Locate the cell with the specified text and output its (x, y) center coordinate. 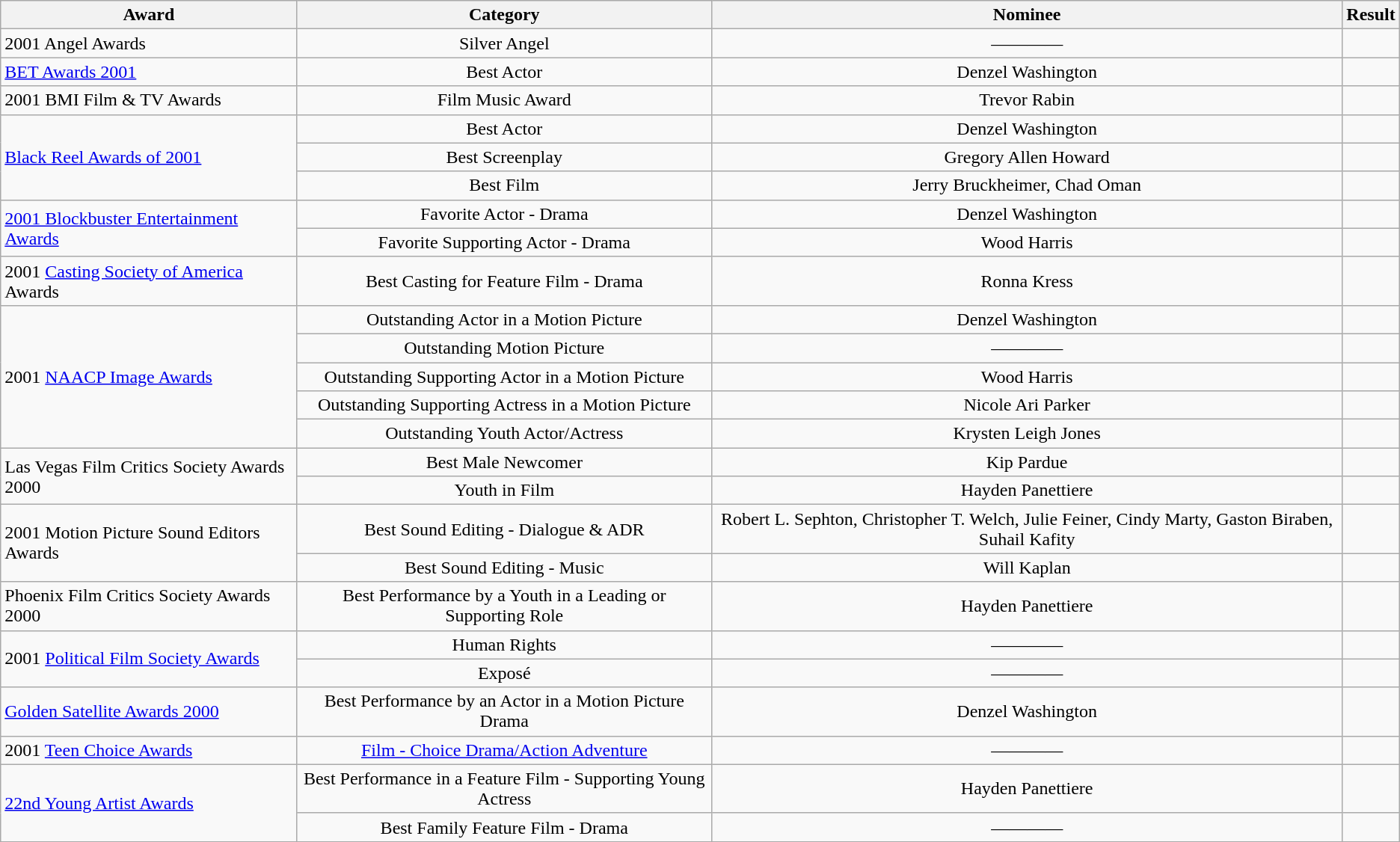
Nicole Ari Parker (1028, 405)
Silver Angel (504, 43)
Film Music Award (504, 100)
22nd Young Artist Awards (149, 803)
Will Kaplan (1028, 568)
Ronna Kress (1028, 281)
2001 Teen Choice Awards (149, 750)
Nominee (1028, 15)
Outstanding Motion Picture (504, 348)
2001 Political Film Society Awards (149, 659)
Category (504, 15)
Best Casting for Feature Film - Drama (504, 281)
Best Screenplay (504, 157)
Outstanding Actor in a Motion Picture (504, 319)
Las Vegas Film Critics Society Awards 2000 (149, 476)
Outstanding Supporting Actor in a Motion Picture (504, 376)
Phoenix Film Critics Society Awards 2000 (149, 606)
Human Rights (504, 645)
Best Performance in a Feature Film - Supporting Young Actress (504, 788)
2001 Motion Picture Sound Editors Awards (149, 543)
Gregory Allen Howard (1028, 157)
Best Male Newcomer (504, 462)
Best Performance by a Youth in a Leading or Supporting Role (504, 606)
BET Awards 2001 (149, 72)
Exposé (504, 673)
2001 Casting Society of America Awards (149, 281)
Film - Choice Drama/Action Adventure (504, 750)
Youth in Film (504, 491)
Award (149, 15)
Krysten Leigh Jones (1028, 434)
Best Film (504, 185)
Robert L. Sephton, Christopher T. Welch, Julie Feiner, Cindy Marty, Gaston Biraben, Suhail Kafity (1028, 529)
Result (1371, 15)
2001 Angel Awards (149, 43)
2001 Blockbuster Entertainment Awards (149, 228)
Outstanding Supporting Actress in a Motion Picture (504, 405)
Outstanding Youth Actor/Actress (504, 434)
2001 NAACP Image Awards (149, 376)
Jerry Bruckheimer, Chad Oman (1028, 185)
Trevor Rabin (1028, 100)
Best Performance by an Actor in a Motion Picture Drama (504, 712)
Best Sound Editing - Music (504, 568)
Kip Pardue (1028, 462)
Favorite Actor - Drama (504, 214)
Best Sound Editing - Dialogue & ADR (504, 529)
Best Family Feature Film - Drama (504, 827)
Favorite Supporting Actor - Drama (504, 242)
Golden Satellite Awards 2000 (149, 712)
Black Reel Awards of 2001 (149, 157)
2001 BMI Film & TV Awards (149, 100)
